Pinpoint the cell where the given text exists, returning its [X, Y] midpoint coordinate. 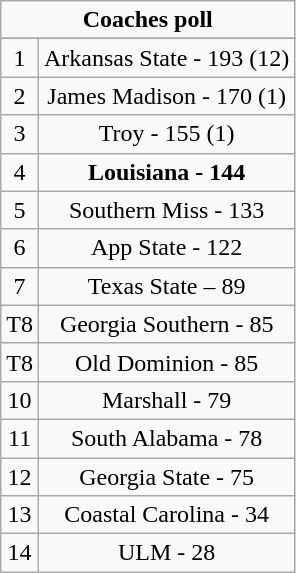
Texas State – 89 [166, 286]
1 [20, 58]
ULM - 28 [166, 553]
3 [20, 134]
12 [20, 477]
Coaches poll [148, 20]
Coastal Carolina - 34 [166, 515]
5 [20, 210]
Southern Miss - 133 [166, 210]
10 [20, 400]
App State - 122 [166, 248]
Marshall - 79 [166, 400]
6 [20, 248]
Georgia Southern - 85 [166, 324]
James Madison - 170 (1) [166, 96]
Georgia State - 75 [166, 477]
Louisiana - 144 [166, 172]
13 [20, 515]
South Alabama - 78 [166, 438]
Arkansas State - 193 (12) [166, 58]
11 [20, 438]
7 [20, 286]
Old Dominion - 85 [166, 362]
4 [20, 172]
Troy - 155 (1) [166, 134]
14 [20, 553]
2 [20, 96]
